Scan for the cell matching the given text and deliver its (X, Y) coordinate at center. 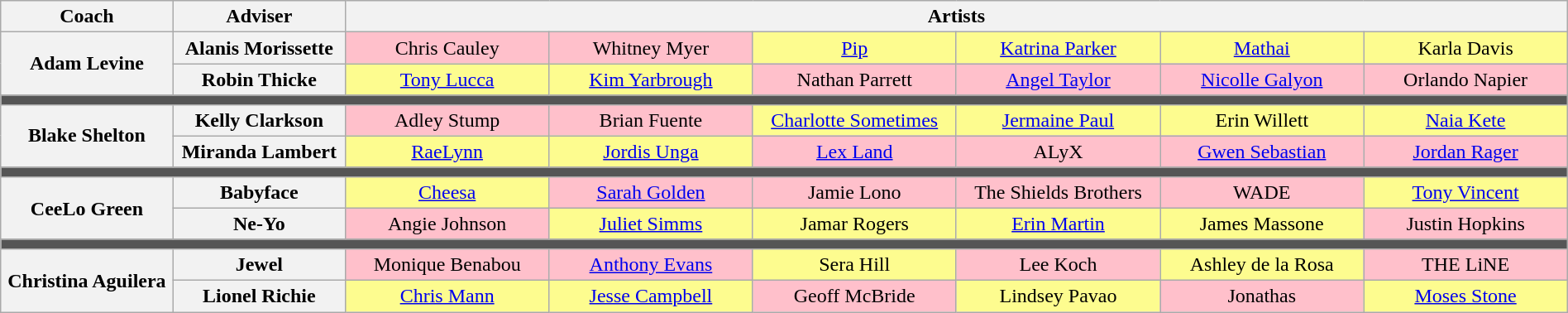
CeeLo Green (87, 208)
Cheesa (447, 192)
Nathan Parrett (854, 79)
Pip (854, 48)
Lee Koch (1058, 264)
Adviser (259, 17)
Jewel (259, 264)
Chris Mann (447, 296)
Tony Vincent (1465, 192)
Robin Thicke (259, 79)
Kelly Clarkson (259, 120)
Chris Cauley (447, 48)
Ne-Yo (259, 224)
Erin Martin (1058, 224)
Jermaine Paul (1058, 120)
Karla Davis (1465, 48)
Coach (87, 17)
Katrina Parker (1058, 48)
Sera Hill (854, 264)
Nicolle Galyon (1262, 79)
Lex Land (854, 152)
Mathai (1262, 48)
Juliet Simms (651, 224)
Adley Stump (447, 120)
The Shields Brothers (1058, 192)
James Massone (1262, 224)
Brian Fuente (651, 120)
Kim Yarbrough (651, 79)
Miranda Lambert (259, 152)
Angel Taylor (1058, 79)
Lindsey Pavao (1058, 296)
Geoff McBride (854, 296)
Jamar Rogers (854, 224)
Naia Kete (1465, 120)
Tony Lucca (447, 79)
RaeLynn (447, 152)
Adam Levine (87, 64)
Blake Shelton (87, 136)
Ashley de la Rosa (1262, 264)
Alanis Morissette (259, 48)
Whitney Myer (651, 48)
Lionel Richie (259, 296)
WADE (1262, 192)
THE LiNE (1465, 264)
Sarah Golden (651, 192)
Jordis Unga (651, 152)
Justin Hopkins (1465, 224)
Anthony Evans (651, 264)
Erin Willett (1262, 120)
Jesse Campbell (651, 296)
Monique Benabou (447, 264)
Jonathas (1262, 296)
Moses Stone (1465, 296)
Babyface (259, 192)
Jamie Lono (854, 192)
Orlando Napier (1465, 79)
Angie Johnson (447, 224)
Jordan Rager (1465, 152)
Artists (957, 17)
Charlotte Sometimes (854, 120)
ALyX (1058, 152)
Christina Aguilera (87, 280)
Gwen Sebastian (1262, 152)
